Locate the cell with the specified text and output its [x, y] center coordinate. 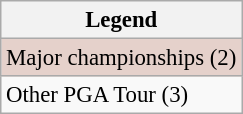
Other PGA Tour (3) [122, 95]
Major championships (2) [122, 58]
Legend [122, 20]
